Locate the cell with the specified text and output its [X, Y] center coordinate. 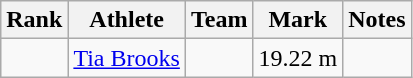
Team [219, 20]
Notes [377, 20]
Rank [34, 20]
Tia Brooks [127, 58]
Mark [298, 20]
19.22 m [298, 58]
Athlete [127, 20]
